For the text-containing cell, return its midpoint in [x, y] coordinate format. 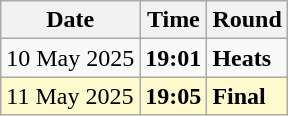
Round [247, 20]
Heats [247, 58]
Final [247, 96]
19:05 [174, 96]
Time [174, 20]
10 May 2025 [70, 58]
11 May 2025 [70, 96]
Date [70, 20]
19:01 [174, 58]
